Capture the cell that displays the provided text and extract its (x, y) central coordinate. 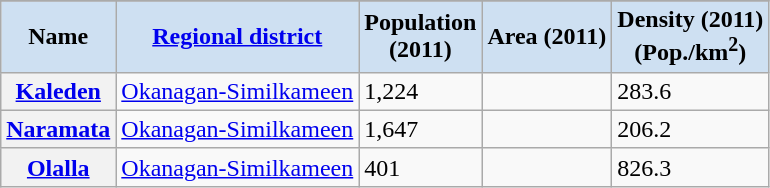
Name (58, 37)
Area (2011) (547, 37)
283.6 (690, 91)
1,224 (420, 91)
Naramata (58, 129)
Population(2011) (420, 37)
Regional district (238, 37)
826.3 (690, 167)
206.2 (690, 129)
1,647 (420, 129)
Density (2011)(Pop./km2) (690, 37)
401 (420, 167)
Olalla (58, 167)
Kaleden (58, 91)
